Locate the cell with the specified text and output its [X, Y] center coordinate. 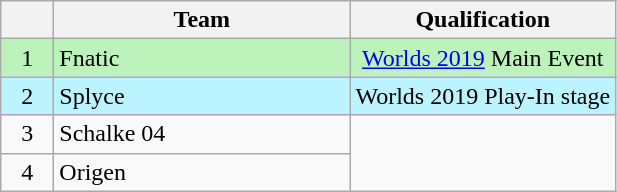
Team [202, 20]
1 [28, 58]
Fnatic [202, 58]
Splyce [202, 96]
Schalke 04 [202, 134]
Qualification [483, 20]
2 [28, 96]
4 [28, 172]
Worlds 2019 Play-In stage [483, 96]
3 [28, 134]
Origen [202, 172]
Worlds 2019 Main Event [483, 58]
